Identify which cell holds the provided text, then report its [X, Y] central coordinate. 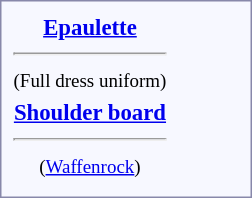
Epaulette (Full dress uniform) [90, 54]
Shoulder board(Waffenrock) [90, 140]
